Provide the (x, y) coordinate of the cell's center where the given text is located.  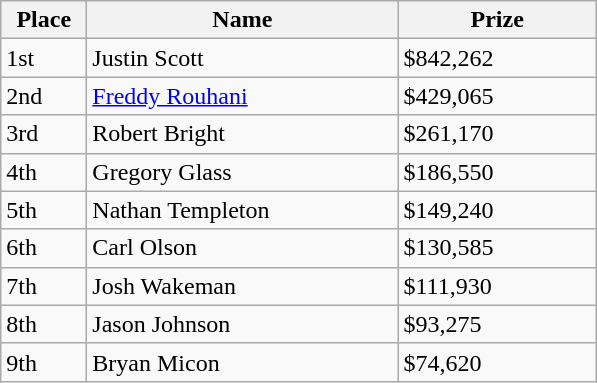
4th (44, 172)
$429,065 (498, 96)
$261,170 (498, 134)
$93,275 (498, 324)
$111,930 (498, 286)
1st (44, 58)
Justin Scott (242, 58)
Prize (498, 20)
Bryan Micon (242, 362)
Josh Wakeman (242, 286)
Name (242, 20)
5th (44, 210)
Jason Johnson (242, 324)
$842,262 (498, 58)
$149,240 (498, 210)
$130,585 (498, 248)
Robert Bright (242, 134)
9th (44, 362)
2nd (44, 96)
$186,550 (498, 172)
Freddy Rouhani (242, 96)
8th (44, 324)
Place (44, 20)
7th (44, 286)
$74,620 (498, 362)
Nathan Templeton (242, 210)
3rd (44, 134)
6th (44, 248)
Carl Olson (242, 248)
Gregory Glass (242, 172)
